Extract the (x, y) coordinate from the center of the cell holding the provided text.  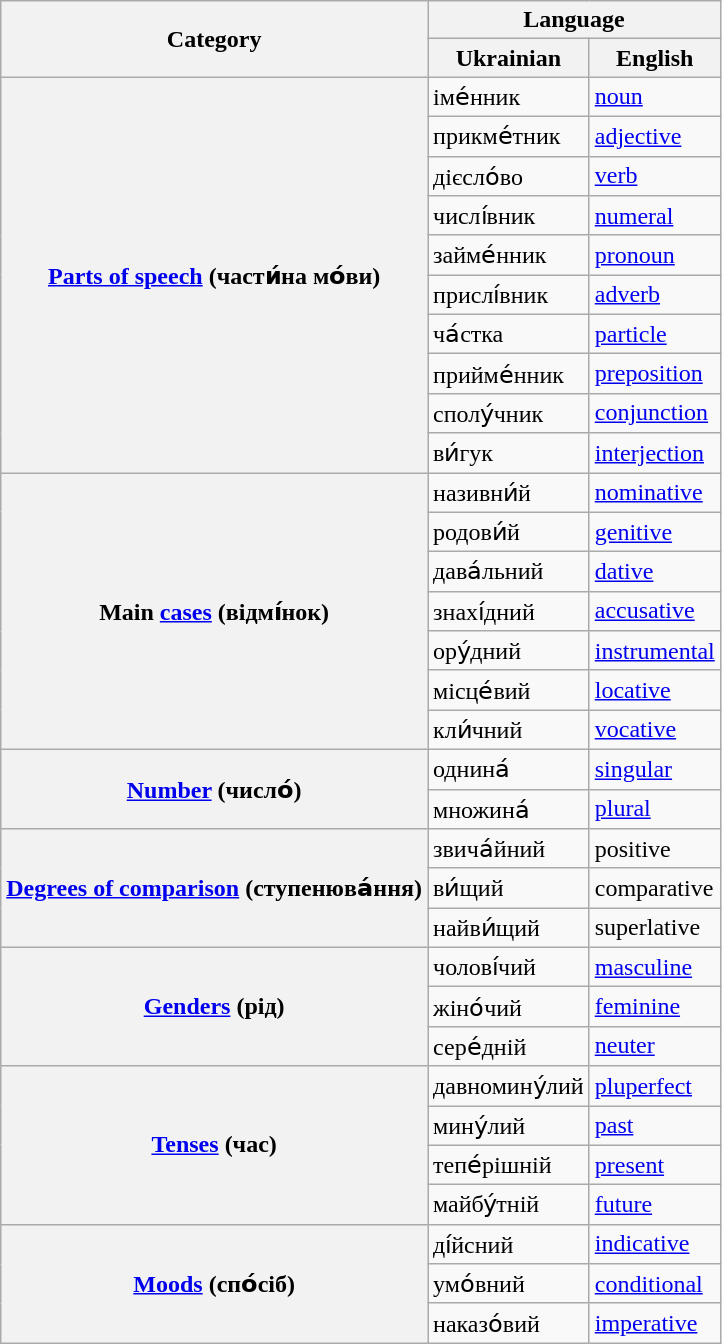
Category (214, 39)
дієсло́во (509, 176)
vocative (654, 730)
чолові́чий (509, 967)
сере́дній (509, 1046)
прийме́нник (509, 374)
ору́дний (509, 651)
pluperfect (654, 1086)
називни́й (509, 492)
множина́ (509, 809)
прислі́вник (509, 295)
місце́вий (509, 690)
Moods (спо́сіб) (214, 1284)
English (654, 58)
Number (число́) (214, 788)
adverb (654, 295)
positive (654, 849)
noun (654, 97)
present (654, 1165)
Main cases (відмі́нок) (214, 610)
comparative (654, 888)
numeral (654, 216)
ча́стка (509, 334)
найви́щий (509, 928)
singular (654, 769)
imperative (654, 1323)
particle (654, 334)
feminine (654, 1007)
masculine (654, 967)
Parts of speech (части́на мо́ви) (214, 275)
locative (654, 690)
родови́й (509, 532)
interjection (654, 453)
Genders (рід) (214, 1006)
ви́щий (509, 888)
nominative (654, 492)
числі́вник (509, 216)
прикме́тник (509, 136)
plural (654, 809)
знахі́дний (509, 611)
verb (654, 176)
займе́нник (509, 255)
наказо́вий (509, 1323)
conditional (654, 1284)
instrumental (654, 651)
Ukrainian (509, 58)
pronoun (654, 255)
майбу́тній (509, 1205)
neuter (654, 1046)
однина́ (509, 769)
indicative (654, 1244)
Degrees of comparison (ступенюва́ння) (214, 888)
іме́нник (509, 97)
сполу́чник (509, 413)
past (654, 1126)
adjective (654, 136)
ви́гук (509, 453)
dative (654, 572)
мину́лий (509, 1126)
звича́йний (509, 849)
умо́вний (509, 1284)
Language (574, 20)
кли́чний (509, 730)
future (654, 1205)
ді́йсний (509, 1244)
Tenses (час) (214, 1145)
дава́льний (509, 572)
тепе́рішній (509, 1165)
жіно́чий (509, 1007)
accusative (654, 611)
preposition (654, 374)
superlative (654, 928)
conjunction (654, 413)
genitive (654, 532)
давномину́лий (509, 1086)
